Scan for the cell matching the given text and deliver its (X, Y) coordinate at center. 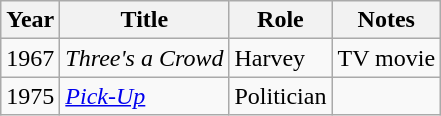
TV movie (386, 58)
Role (280, 20)
1975 (30, 96)
Politician (280, 96)
Three's a Crowd (144, 58)
Notes (386, 20)
Pick-Up (144, 96)
Harvey (280, 58)
Year (30, 20)
1967 (30, 58)
Title (144, 20)
